Search for the cell housing the specified text and yield its (X, Y) center coordinate. 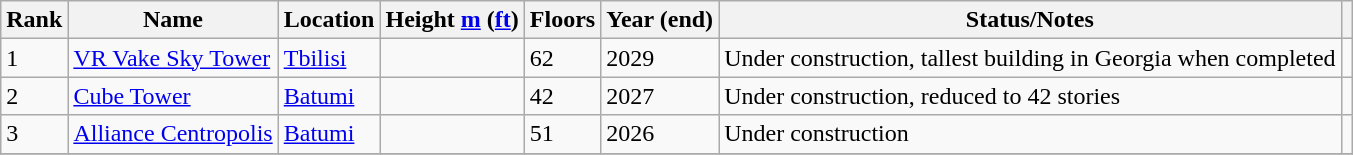
2 (34, 96)
Under construction (1030, 134)
Alliance Centropolis (173, 134)
Under construction, reduced to 42 stories (1030, 96)
Tbilisi (329, 58)
62 (562, 58)
42 (562, 96)
Floors (562, 20)
3 (34, 134)
Location (329, 20)
Height m (ft) (452, 20)
Name (173, 20)
2026 (660, 134)
Rank (34, 20)
Year (end) (660, 20)
2027 (660, 96)
Status/Notes (1030, 20)
1 (34, 58)
51 (562, 134)
2029 (660, 58)
Under construction, tallest building in Georgia when completed (1030, 58)
VR Vake Sky Tower (173, 58)
Cube Tower (173, 96)
